Capture the cell that displays the provided text and extract its (x, y) central coordinate. 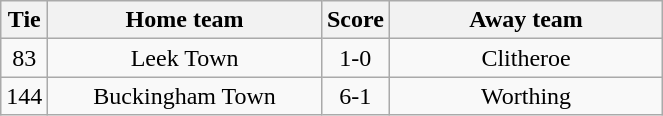
144 (24, 96)
1-0 (355, 58)
Worthing (526, 96)
6-1 (355, 96)
Home team (185, 20)
Leek Town (185, 58)
Tie (24, 20)
Away team (526, 20)
Score (355, 20)
83 (24, 58)
Buckingham Town (185, 96)
Clitheroe (526, 58)
